Return [x, y] of the center of cell containing provided text 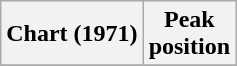
Peakposition [189, 34]
Chart (1971) [72, 34]
